Pinpoint the cell where the given text exists, returning its (X, Y) midpoint coordinate. 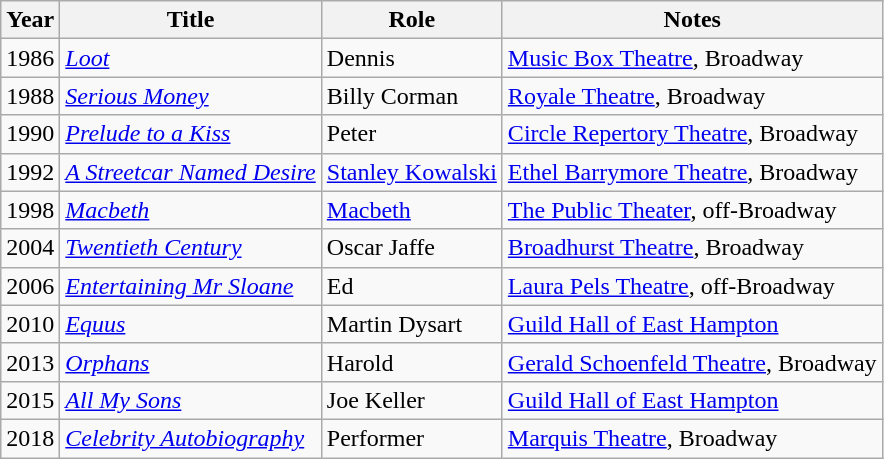
1986 (30, 58)
2004 (30, 248)
Broadhurst Theatre, Broadway (692, 248)
Peter (412, 134)
All My Sons (190, 400)
2015 (30, 400)
Performer (412, 438)
Billy Corman (412, 96)
Title (190, 20)
1990 (30, 134)
Twentieth Century (190, 248)
Joe Keller (412, 400)
2006 (30, 286)
Oscar Jaffe (412, 248)
2013 (30, 362)
Ed (412, 286)
Royale Theatre, Broadway (692, 96)
Laura Pels Theatre, off-Broadway (692, 286)
Harold (412, 362)
A Streetcar Named Desire (190, 172)
Circle Repertory Theatre, Broadway (692, 134)
Year (30, 20)
Martin Dysart (412, 324)
Notes (692, 20)
Marquis Theatre, Broadway (692, 438)
Loot (190, 58)
Stanley Kowalski (412, 172)
1998 (30, 210)
Celebrity Autobiography (190, 438)
Gerald Schoenfeld Theatre, Broadway (692, 362)
Entertaining Mr Sloane (190, 286)
The Public Theater, off-Broadway (692, 210)
Music Box Theatre, Broadway (692, 58)
Prelude to a Kiss (190, 134)
Dennis (412, 58)
1988 (30, 96)
1992 (30, 172)
Equus (190, 324)
Ethel Barrymore Theatre, Broadway (692, 172)
2010 (30, 324)
2018 (30, 438)
Serious Money (190, 96)
Orphans (190, 362)
Role (412, 20)
